Find where the given text appears and provide that cell's center as (x, y) coordinate. 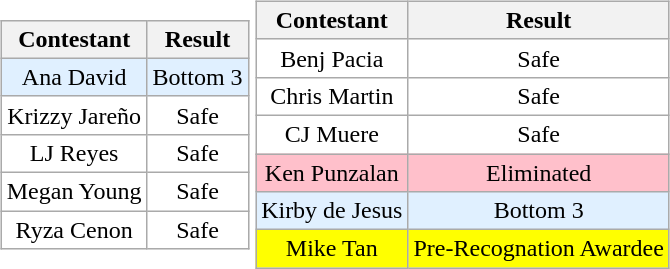
Eliminated (538, 173)
Kirby de Jesus (332, 211)
Chris Martin (332, 96)
CJ Muere (332, 134)
Krizzy Jareño (74, 115)
Ryza Cenon (74, 230)
Ken Punzalan (332, 173)
Mike Tan (332, 249)
Benj Pacia (332, 58)
Megan Young (74, 192)
LJ Reyes (74, 153)
Ana David (74, 77)
Pre-Recognation Awardee (538, 249)
